Provide the [X, Y] coordinate of the cell's center where the given text is located.  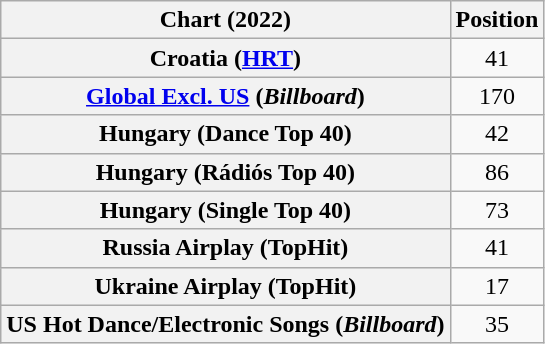
73 [497, 210]
35 [497, 324]
Hungary (Single Top 40) [226, 210]
170 [497, 96]
Hungary (Dance Top 40) [226, 134]
86 [497, 172]
US Hot Dance/Electronic Songs (Billboard) [226, 324]
17 [497, 286]
Russia Airplay (TopHit) [226, 248]
Chart (2022) [226, 20]
Position [497, 20]
42 [497, 134]
Ukraine Airplay (TopHit) [226, 286]
Hungary (Rádiós Top 40) [226, 172]
Croatia (HRT) [226, 58]
Global Excl. US (Billboard) [226, 96]
